Search for the cell housing the specified text and yield its [X, Y] center coordinate. 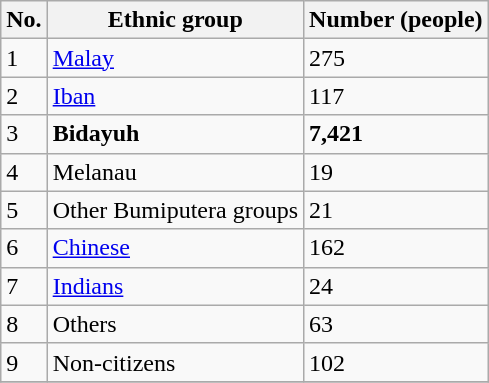
Indians [175, 286]
Non-citizens [175, 362]
102 [396, 362]
3 [24, 134]
21 [396, 210]
1 [24, 58]
Others [175, 324]
5 [24, 210]
4 [24, 172]
7,421 [396, 134]
Iban [175, 96]
Number (people) [396, 20]
7 [24, 286]
6 [24, 248]
Bidayuh [175, 134]
Melanau [175, 172]
Other Bumiputera groups [175, 210]
8 [24, 324]
24 [396, 286]
No. [24, 20]
9 [24, 362]
19 [396, 172]
275 [396, 58]
63 [396, 324]
117 [396, 96]
162 [396, 248]
Malay [175, 58]
2 [24, 96]
Ethnic group [175, 20]
Chinese [175, 248]
